For the text-containing cell, return its midpoint in (X, Y) coordinate format. 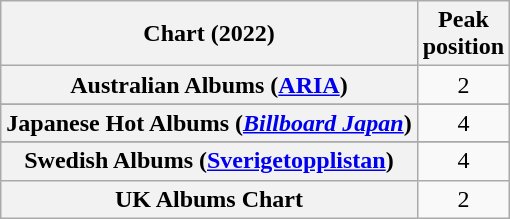
Chart (2022) (209, 34)
UK Albums Chart (209, 199)
Australian Albums (ARIA) (209, 85)
Japanese Hot Albums (Billboard Japan) (209, 123)
Swedish Albums (Sverigetopplistan) (209, 161)
Peakposition (463, 34)
